Locate the cell with the specified text and output its [x, y] center coordinate. 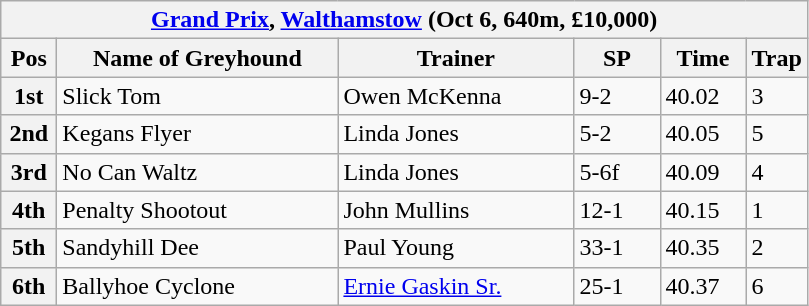
1 [776, 210]
Grand Prix, Walthamstow (Oct 6, 640m, £10,000) [404, 20]
40.35 [703, 248]
12-1 [617, 210]
40.09 [703, 172]
SP [617, 58]
Owen McKenna [456, 96]
3 [776, 96]
Trap [776, 58]
Pos [29, 58]
40.02 [703, 96]
40.15 [703, 210]
25-1 [617, 286]
5th [29, 248]
33-1 [617, 248]
4th [29, 210]
Penalty Shootout [198, 210]
Trainer [456, 58]
9-2 [617, 96]
5 [776, 134]
Paul Young [456, 248]
Ernie Gaskin Sr. [456, 286]
Time [703, 58]
2 [776, 248]
Ballyhoe Cyclone [198, 286]
1st [29, 96]
40.37 [703, 286]
2nd [29, 134]
No Can Waltz [198, 172]
5-2 [617, 134]
Sandyhill Dee [198, 248]
Kegans Flyer [198, 134]
40.05 [703, 134]
6 [776, 286]
5-6f [617, 172]
3rd [29, 172]
John Mullins [456, 210]
Slick Tom [198, 96]
6th [29, 286]
4 [776, 172]
Name of Greyhound [198, 58]
